Locate the cell with the specified text and output its (X, Y) center coordinate. 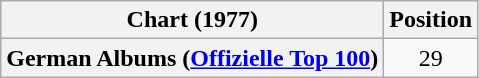
Chart (1977) (192, 20)
29 (431, 58)
Position (431, 20)
German Albums (Offizielle Top 100) (192, 58)
